Detect which cell encompasses the target text, then output its (X, Y) center coordinate. 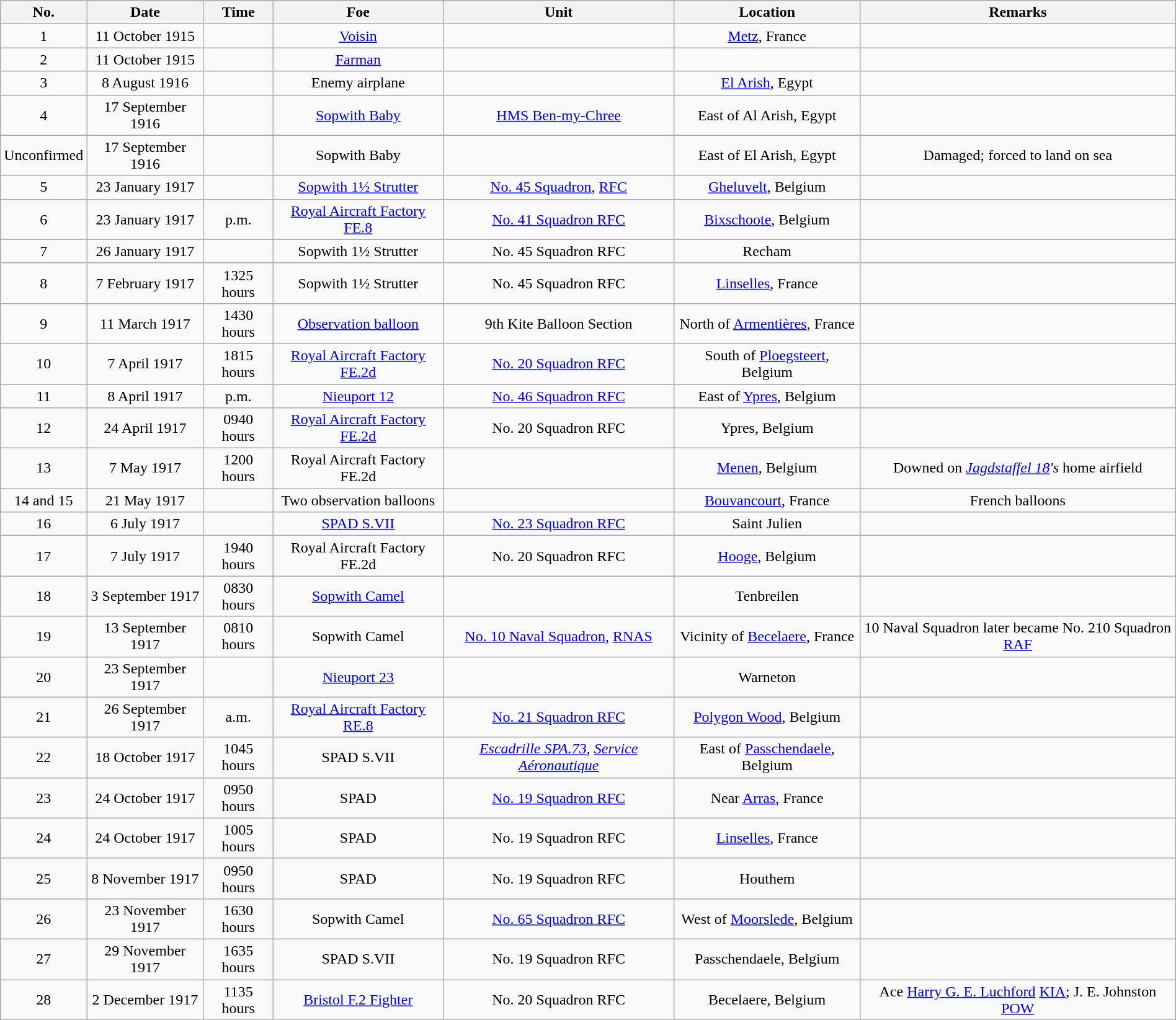
Nieuport 12 (358, 396)
1005 hours (238, 838)
1135 hours (238, 1000)
26 January 1917 (145, 251)
2 (43, 60)
10 Naval Squadron later became No. 210 Squadron RAF (1017, 636)
East of Passchendaele, Belgium (767, 758)
1200 hours (238, 469)
No. (43, 12)
South of Ploegsteert, Belgium (767, 363)
Gheluvelt, Belgium (767, 187)
Houthem (767, 878)
1045 hours (238, 758)
17 (43, 556)
7 July 1917 (145, 556)
Location (767, 12)
Foe (358, 12)
9 (43, 324)
6 July 1917 (145, 524)
Royal Aircraft Factory FE.8 (358, 220)
18 October 1917 (145, 758)
2 December 1917 (145, 1000)
10 (43, 363)
Bixschoote, Belgium (767, 220)
Unconfirmed (43, 155)
23 September 1917 (145, 677)
Hooge, Belgium (767, 556)
Royal Aircraft Factory RE.8 (358, 717)
27 (43, 959)
Tenbreilen (767, 596)
No. 45 Squadron, RFC (558, 187)
Date (145, 12)
19 (43, 636)
14 and 15 (43, 500)
Metz, France (767, 36)
9th Kite Balloon Section (558, 324)
23 (43, 797)
29 November 1917 (145, 959)
a.m. (238, 717)
1325 hours (238, 283)
Ypres, Belgium (767, 428)
Recham (767, 251)
22 (43, 758)
18 (43, 596)
20 (43, 677)
26 September 1917 (145, 717)
Becelaere, Belgium (767, 1000)
13 (43, 469)
26 (43, 919)
7 May 1917 (145, 469)
Time (238, 12)
0940 hours (238, 428)
Escadrille SPA.73, Service Aéronautique (558, 758)
Unit (558, 12)
3 (43, 83)
Bouvancourt, France (767, 500)
6 (43, 220)
28 (43, 1000)
Farman (358, 60)
8 April 1917 (145, 396)
Observation balloon (358, 324)
7 February 1917 (145, 283)
No. 46 Squadron RFC (558, 396)
No. 21 Squadron RFC (558, 717)
12 (43, 428)
El Arish, Egypt (767, 83)
25 (43, 878)
Saint Julien (767, 524)
Polygon Wood, Belgium (767, 717)
East of Ypres, Belgium (767, 396)
1815 hours (238, 363)
Menen, Belgium (767, 469)
No. 10 Naval Squadron, RNAS (558, 636)
Warneton (767, 677)
21 (43, 717)
Bristol F.2 Fighter (358, 1000)
8 August 1916 (145, 83)
4 (43, 115)
Vicinity of Becelaere, France (767, 636)
7 (43, 251)
1 (43, 36)
11 (43, 396)
Remarks (1017, 12)
No. 65 Squadron RFC (558, 919)
East of El Arish, Egypt (767, 155)
24 (43, 838)
West of Moorslede, Belgium (767, 919)
North of Armentières, France (767, 324)
Nieuport 23 (358, 677)
HMS Ben-my-Chree (558, 115)
13 September 1917 (145, 636)
Enemy airplane (358, 83)
Ace Harry G. E. Luchford KIA; J. E. Johnston POW (1017, 1000)
No. 23 Squadron RFC (558, 524)
11 March 1917 (145, 324)
0830 hours (238, 596)
1940 hours (238, 556)
Near Arras, France (767, 797)
Voisin (358, 36)
Two observation balloons (358, 500)
23 November 1917 (145, 919)
0810 hours (238, 636)
5 (43, 187)
16 (43, 524)
1430 hours (238, 324)
Downed on Jagdstaffel 18's home airfield (1017, 469)
East of Al Arish, Egypt (767, 115)
7 April 1917 (145, 363)
1630 hours (238, 919)
3 September 1917 (145, 596)
24 April 1917 (145, 428)
8 (43, 283)
8 November 1917 (145, 878)
French balloons (1017, 500)
1635 hours (238, 959)
Passchendaele, Belgium (767, 959)
21 May 1917 (145, 500)
No. 41 Squadron RFC (558, 220)
Damaged; forced to land on sea (1017, 155)
